From the cell containing the given text, extract its center point as [X, Y] coordinate. 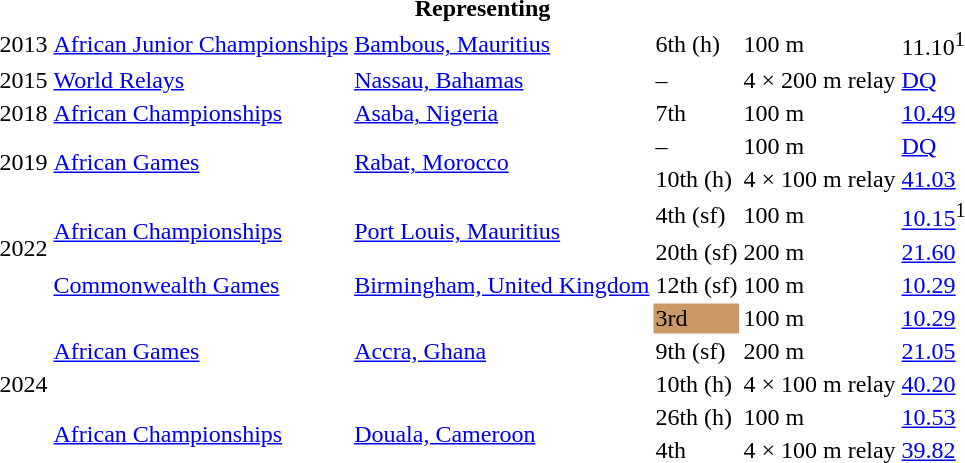
26th (h) [696, 417]
World Relays [201, 80]
6th (h) [696, 44]
Birmingham, United Kingdom [502, 285]
9th (sf) [696, 351]
12th (sf) [696, 285]
Port Louis, Mauritius [502, 232]
Commonwealth Games [201, 285]
African Junior Championships [201, 44]
Accra, Ghana [502, 351]
Asaba, Nigeria [502, 113]
4 × 200 m relay [820, 80]
20th (sf) [696, 252]
Bambous, Mauritius [502, 44]
Rabat, Morocco [502, 162]
7th [696, 113]
3rd [696, 318]
Nassau, Bahamas [502, 80]
4th (sf) [696, 215]
